Scan for the cell matching the given text and deliver its [x, y] coordinate at center. 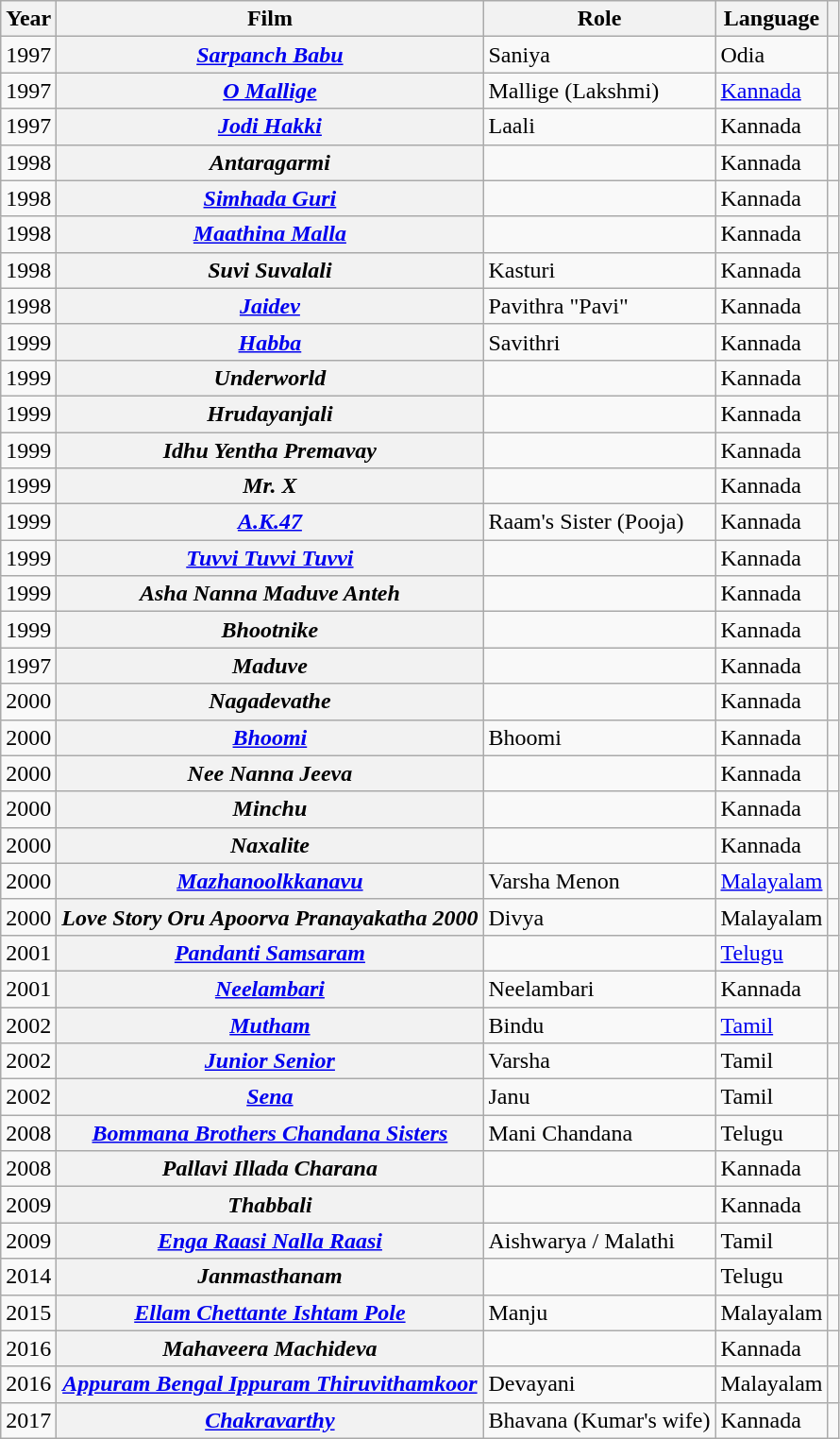
2014 [28, 1277]
Mani Chandana [599, 1133]
Maduve [270, 666]
Simhada Guri [270, 198]
2017 [28, 1420]
Year [28, 19]
Mallige (Lakshmi) [599, 91]
Janmasthanam [270, 1277]
Thabbali [270, 1205]
Minchu [270, 809]
Maathina Malla [270, 234]
Pallavi Illada Charana [270, 1169]
Enga Raasi Nalla Raasi [270, 1241]
Film [270, 19]
Ellam Chettante Ishtam Pole [270, 1312]
Pavithra "Pavi" [599, 306]
Language [772, 19]
Odia [772, 55]
Sena [270, 1097]
Bhootnike [270, 630]
Varsha Menon [599, 881]
Divya [599, 917]
Janu [599, 1097]
Mutham [270, 1024]
Hrudayanjali [270, 414]
Naxalite [270, 845]
Role [599, 19]
Asha Nanna Maduve Anteh [270, 594]
Junior Senior [270, 1061]
Savithri [599, 342]
Jaidev [270, 306]
Tuvvi Tuvvi Tuvvi [270, 558]
Mahaveera Machideva [270, 1348]
Mr. X [270, 486]
Jodi Hakki [270, 127]
Raam's Sister (Pooja) [599, 522]
Pandanti Samsaram [270, 953]
Manju [599, 1312]
Saniya [599, 55]
Varsha [599, 1061]
Chakravarthy [270, 1420]
2015 [28, 1312]
Kasturi [599, 270]
Love Story Oru Apoorva Pranayakatha 2000 [270, 917]
Nagadevathe [270, 702]
Suvi Suvalali [270, 270]
Bindu [599, 1024]
Bommana Brothers Chandana Sisters [270, 1133]
Underworld [270, 378]
Mazhanoolkkanavu [270, 881]
Devayani [599, 1384]
O Mallige [270, 91]
Aishwarya / Malathi [599, 1241]
Idhu Yentha Premavay [270, 450]
Nee Nanna Jeeva [270, 773]
Appuram Bengal Ippuram Thiruvithamkoor [270, 1384]
Antaragarmi [270, 162]
Sarpanch Babu [270, 55]
Habba [270, 342]
Laali [599, 127]
A.K.47 [270, 522]
Bhavana (Kumar's wife) [599, 1420]
